Search for the cell housing the specified text and yield its [X, Y] center coordinate. 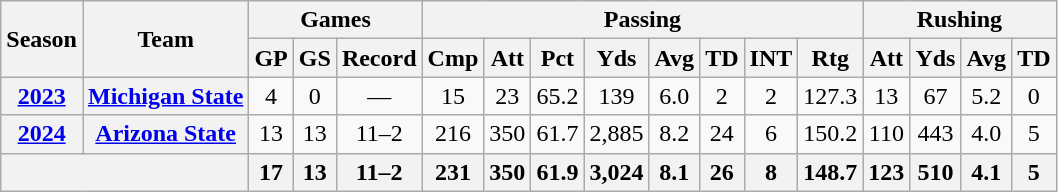
15 [453, 96]
67 [936, 96]
17 [271, 172]
150.2 [830, 134]
— [379, 96]
8.2 [674, 134]
Rushing [960, 20]
GS [314, 58]
61.7 [558, 134]
127.3 [830, 96]
110 [886, 134]
3,024 [616, 172]
216 [453, 134]
123 [886, 172]
65.2 [558, 96]
8.1 [674, 172]
2,885 [616, 134]
Arizona State [165, 134]
Michigan State [165, 96]
139 [616, 96]
Rtg [830, 58]
61.9 [558, 172]
148.7 [830, 172]
443 [936, 134]
6.0 [674, 96]
Passing [642, 20]
4.0 [986, 134]
24 [722, 134]
Cmp [453, 58]
23 [508, 96]
6 [771, 134]
5.2 [986, 96]
2023 [42, 96]
Team [165, 39]
Pct [558, 58]
Games [336, 20]
4 [271, 96]
2024 [42, 134]
4.1 [986, 172]
231 [453, 172]
Season [42, 39]
INT [771, 58]
26 [722, 172]
GP [271, 58]
8 [771, 172]
Record [379, 58]
510 [936, 172]
